Provide the [X, Y] coordinate of the cell's center where the given text is located.  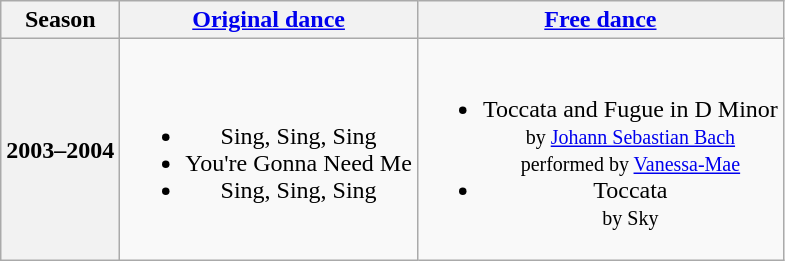
Sing, Sing, SingYou're Gonna Need MeSing, Sing, Sing [269, 150]
2003–2004 [60, 150]
Season [60, 20]
Toccata and Fugue in D Minor by Johann Sebastian Bach performed by Vanessa-Mae Toccata by Sky [600, 150]
Original dance [269, 20]
Free dance [600, 20]
